Scan for the cell matching the given text and deliver its (x, y) coordinate at center. 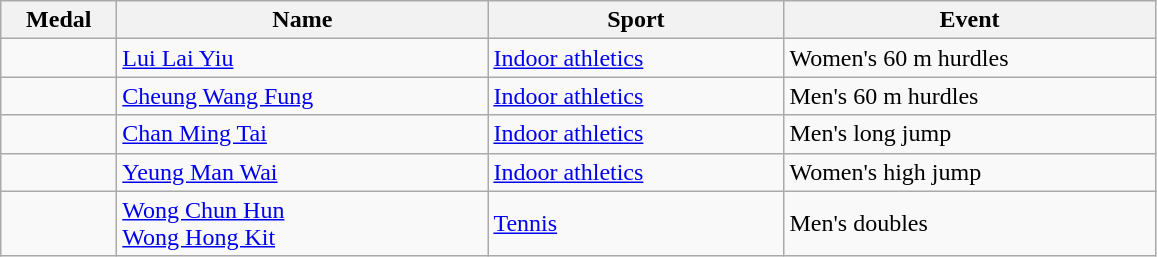
Cheung Wang Fung (302, 96)
Name (302, 20)
Men's 60 m hurdles (970, 96)
Women's high jump (970, 172)
Event (970, 20)
Medal (59, 20)
Sport (636, 20)
Wong Chun HunWong Hong Kit (302, 224)
Men's long jump (970, 134)
Women's 60 m hurdles (970, 58)
Lui Lai Yiu (302, 58)
Yeung Man Wai (302, 172)
Tennis (636, 224)
Chan Ming Tai (302, 134)
Men's doubles (970, 224)
